Pinpoint the cell where the given text exists, returning its (X, Y) midpoint coordinate. 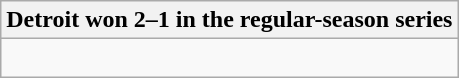
Detroit won 2–1 in the regular-season series (230, 20)
